Return the (X, Y) coordinate for the center point of the cell that contains the specified text.  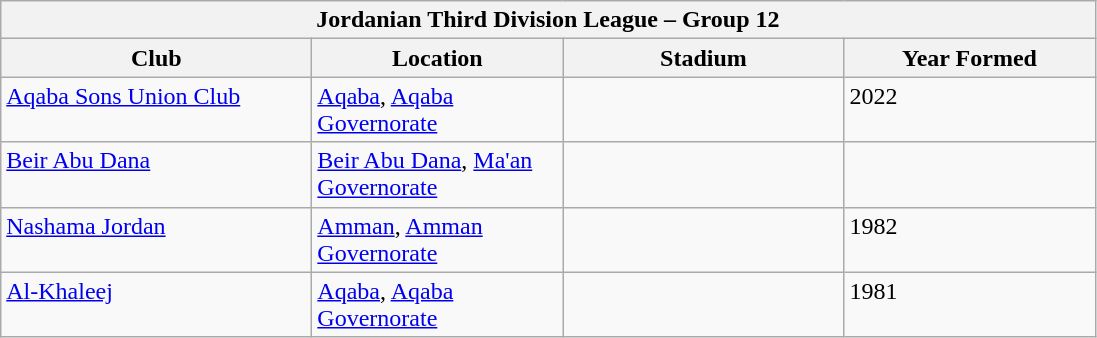
2022 (970, 110)
Amman, Amman Governorate (438, 240)
Al-Khaleej (156, 304)
1982 (970, 240)
Beir Abu Dana (156, 174)
Aqaba Sons Union Club (156, 110)
Beir Abu Dana, Ma'an Governorate (438, 174)
Jordanian Third Division League – Group 12 (548, 20)
Year Formed (970, 58)
Stadium (704, 58)
Nashama Jordan (156, 240)
Location (438, 58)
Club (156, 58)
1981 (970, 304)
